Detect which cell encompasses the target text, then output its [X, Y] center coordinate. 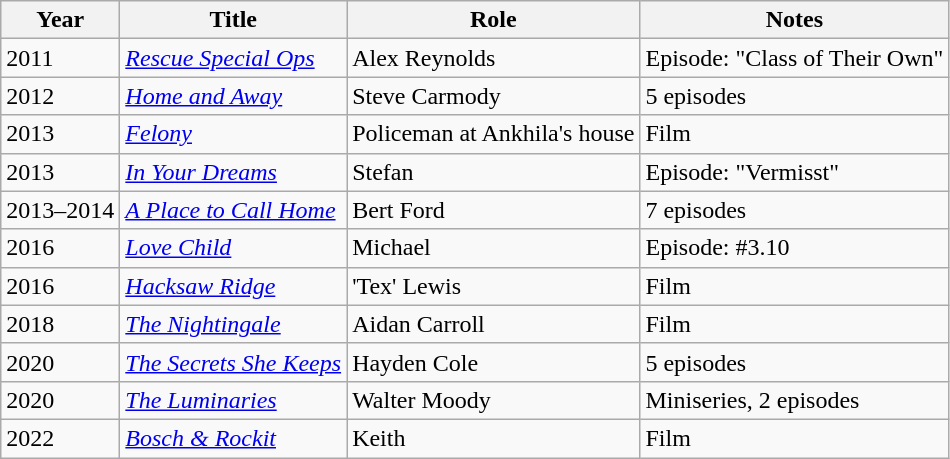
Bosch & Rockit [234, 438]
Love Child [234, 248]
7 episodes [794, 210]
2013–2014 [60, 210]
Episode: #3.10 [794, 248]
Felony [234, 134]
2012 [60, 96]
Walter Moody [494, 400]
Alex Reynolds [494, 58]
Rescue Special Ops [234, 58]
2018 [60, 324]
A Place to Call Home [234, 210]
Miniseries, 2 episodes [794, 400]
Michael [494, 248]
Aidan Carroll [494, 324]
Episode: "Vermisst" [794, 172]
Stefan [494, 172]
Hayden Cole [494, 362]
Home and Away [234, 96]
2011 [60, 58]
Hacksaw Ridge [234, 286]
Policeman at Ankhila's house [494, 134]
Year [60, 20]
In Your Dreams [234, 172]
The Secrets She Keeps [234, 362]
Bert Ford [494, 210]
Title [234, 20]
'Tex' Lewis [494, 286]
Notes [794, 20]
The Nightingale [234, 324]
Steve Carmody [494, 96]
2022 [60, 438]
Keith [494, 438]
Episode: "Class of Their Own" [794, 58]
The Luminaries [234, 400]
Role [494, 20]
